From the cell containing the given text, extract its center point as (x, y) coordinate. 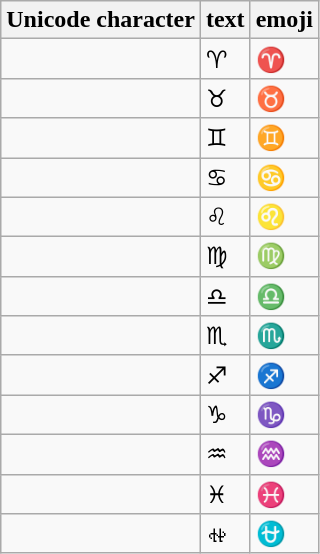
♓️ (284, 494)
♒️ (284, 454)
♏️ (284, 336)
♍️ (284, 257)
♎️ (284, 296)
♑️ (284, 415)
♊️ (284, 138)
♓︎ (225, 494)
⛎️ (284, 534)
♐️ (284, 375)
Unicode character (101, 20)
♎︎ (225, 296)
♌︎ (225, 217)
♒︎ (225, 454)
⛎︎ (225, 534)
♏︎ (225, 336)
emoji (284, 20)
♊︎ (225, 138)
♉︎ (225, 98)
text (225, 20)
♐︎ (225, 375)
♍︎ (225, 257)
♈️ (284, 59)
♑︎ (225, 415)
♋︎ (225, 178)
♋️ (284, 178)
♈︎ (225, 59)
♌️ (284, 217)
♉️ (284, 98)
